Determine the (X, Y) coordinate at the center of the cell enclosing the given text.  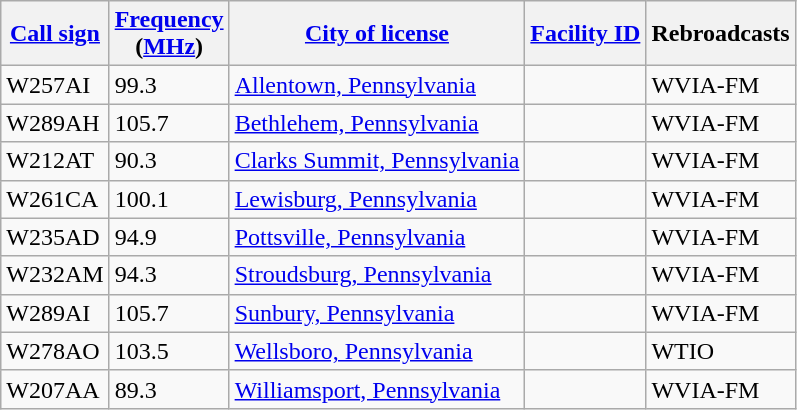
Wellsboro, Pennsylvania (377, 351)
W232AM (55, 275)
W261CA (55, 199)
W207AA (55, 389)
94.3 (169, 275)
Bethlehem, Pennsylvania (377, 123)
W289AH (55, 123)
Sunbury, Pennsylvania (377, 313)
90.3 (169, 161)
Lewisburg, Pennsylvania (377, 199)
Frequency(MHz) (169, 34)
W278AO (55, 351)
100.1 (169, 199)
City of license (377, 34)
Facility ID (586, 34)
103.5 (169, 351)
Rebroadcasts (720, 34)
W235AD (55, 237)
W257AI (55, 85)
W212AT (55, 161)
Call sign (55, 34)
WTIO (720, 351)
W289AI (55, 313)
Pottsville, Pennsylvania (377, 237)
99.3 (169, 85)
Stroudsburg, Pennsylvania (377, 275)
Allentown, Pennsylvania (377, 85)
94.9 (169, 237)
Williamsport, Pennsylvania (377, 389)
Clarks Summit, Pennsylvania (377, 161)
89.3 (169, 389)
